From the cell containing the given text, extract its center point as (x, y) coordinate. 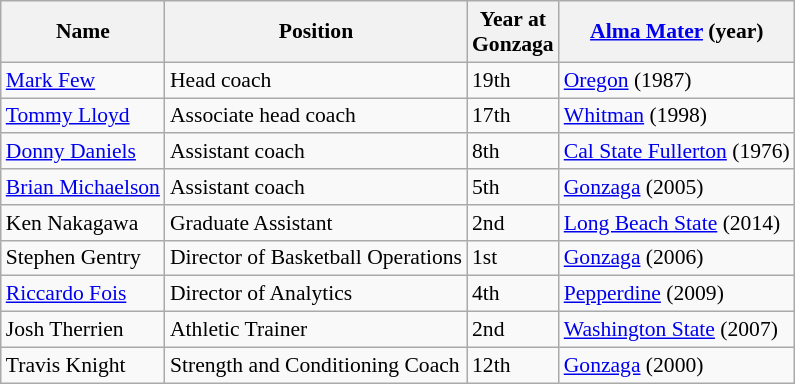
Mark Few (83, 80)
Athletic Trainer (316, 330)
Associate head coach (316, 116)
Strength and Conditioning Coach (316, 365)
Gonzaga (2000) (677, 365)
Josh Therrien (83, 330)
1st (513, 258)
19th (513, 80)
Director of Basketball Operations (316, 258)
Travis Knight (83, 365)
Position (316, 32)
5th (513, 187)
4th (513, 294)
Cal State Fullerton (1976) (677, 152)
Ken Nakagawa (83, 223)
17th (513, 116)
Graduate Assistant (316, 223)
Long Beach State (2014) (677, 223)
Gonzaga (2005) (677, 187)
Director of Analytics (316, 294)
Stephen Gentry (83, 258)
8th (513, 152)
Oregon (1987) (677, 80)
Riccardo Fois (83, 294)
Name (83, 32)
Tommy Lloyd (83, 116)
Year atGonzaga (513, 32)
Alma Mater (year) (677, 32)
Washington State (2007) (677, 330)
Head coach (316, 80)
Whitman (1998) (677, 116)
Brian Michaelson (83, 187)
12th (513, 365)
Gonzaga (2006) (677, 258)
Donny Daniels (83, 152)
Pepperdine (2009) (677, 294)
